Capture the cell that displays the provided text and extract its (x, y) central coordinate. 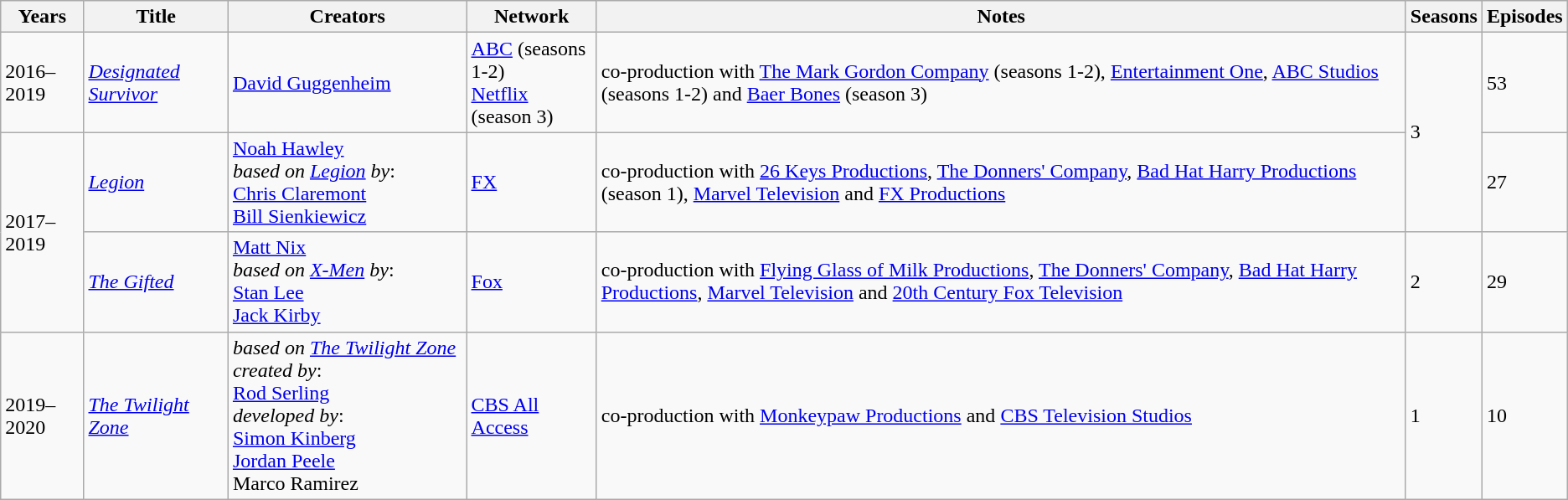
co-production with Monkeypaw Productions and CBS Television Studios (1001, 415)
The Gifted (156, 281)
Legion (156, 183)
Noah Hawleybased on Legion by:Chris ClaremontBill Sienkiewicz (347, 183)
Creators (347, 17)
27 (1524, 183)
Network (531, 17)
2 (1444, 281)
CBS All Access (531, 415)
3 (1444, 132)
2019–2020 (42, 415)
The Twilight Zone (156, 415)
Designated Survivor (156, 82)
FX (531, 183)
53 (1524, 82)
co-production with The Mark Gordon Company (seasons 1-2), Entertainment One, ABC Studios (seasons 1-2) and Baer Bones (season 3) (1001, 82)
co-production with 26 Keys Productions, The Donners' Company, Bad Hat Harry Productions (season 1), Marvel Television and FX Productions (1001, 183)
Title (156, 17)
2017–2019 (42, 232)
Fox (531, 281)
29 (1524, 281)
Matt Nixbased on X-Men by:Stan LeeJack Kirby (347, 281)
Notes (1001, 17)
Seasons (1444, 17)
ABC (seasons 1-2)Netflix (season 3) (531, 82)
David Guggenheim (347, 82)
Episodes (1524, 17)
Years (42, 17)
10 (1524, 415)
based on The Twilight Zone created by:Rod Serlingdeveloped by:Simon KinbergJordan PeeleMarco Ramirez (347, 415)
1 (1444, 415)
2016–2019 (42, 82)
